Locate the cell with the specified text and output its [X, Y] center coordinate. 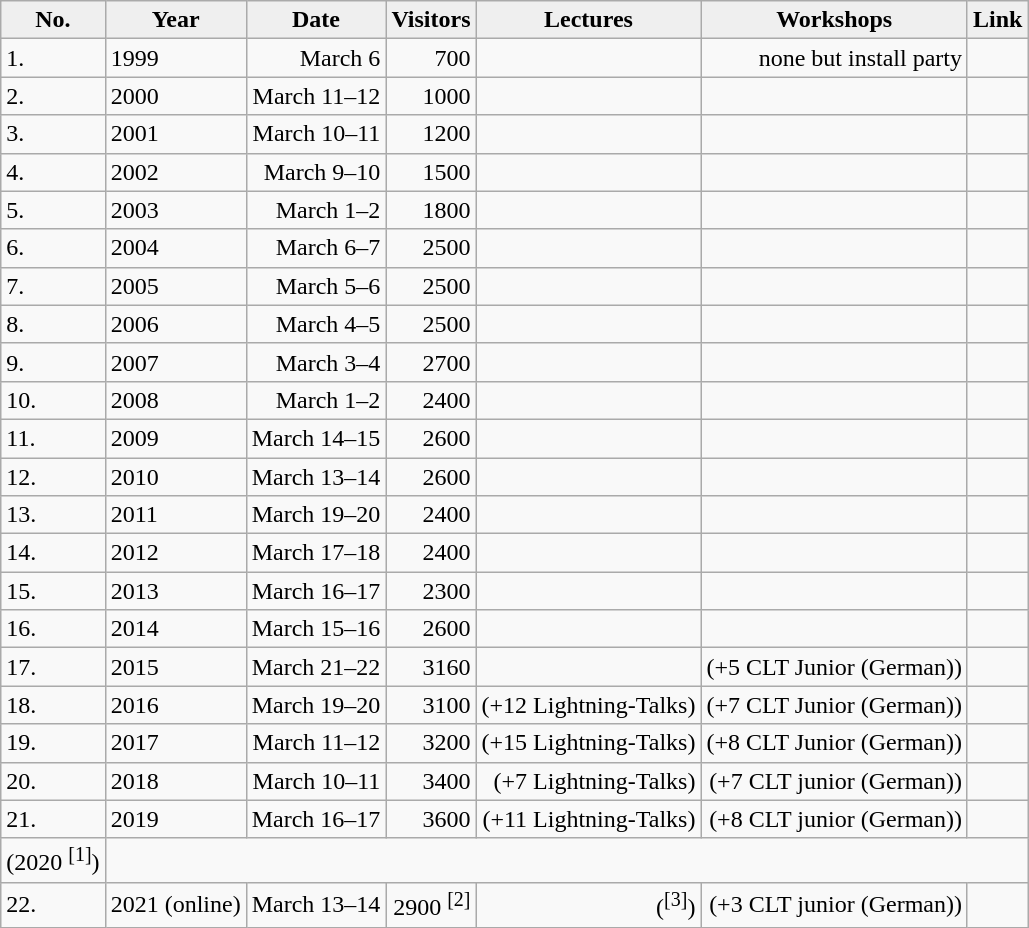
1. [53, 58]
2021 (online) [176, 906]
none but install party [834, 58]
March 17–18 [316, 553]
3200 [431, 743]
2900 [2] [431, 906]
Workshops [834, 20]
Date [316, 20]
12. [53, 477]
2006 [176, 324]
(+8 CLT Junior (German)) [834, 743]
(+8 CLT junior (German)) [834, 819]
2003 [176, 210]
2018 [176, 781]
March 5–6 [316, 286]
2010 [176, 477]
14. [53, 553]
2002 [176, 172]
9. [53, 362]
3600 [431, 819]
19. [53, 743]
18. [53, 705]
2000 [176, 96]
2016 [176, 705]
March 4–5 [316, 324]
2019 [176, 819]
([3]) [588, 906]
2007 [176, 362]
1800 [431, 210]
11. [53, 438]
10. [53, 400]
2017 [176, 743]
March 6–7 [316, 248]
2013 [176, 591]
Year [176, 20]
Link [997, 20]
2005 [176, 286]
March 14–15 [316, 438]
20. [53, 781]
1999 [176, 58]
2008 [176, 400]
(+5 CLT Junior (German)) [834, 667]
(+7 CLT Junior (German)) [834, 705]
(+12 Lightning-Talks) [588, 705]
22. [53, 906]
700 [431, 58]
2004 [176, 248]
(+7 CLT junior (German)) [834, 781]
March 15–16 [316, 629]
13. [53, 515]
21. [53, 819]
No. [53, 20]
1000 [431, 96]
2700 [431, 362]
15. [53, 591]
3100 [431, 705]
(+11 Lightning-Talks) [588, 819]
March 6 [316, 58]
2009 [176, 438]
16. [53, 629]
8. [53, 324]
3. [53, 134]
Visitors [431, 20]
1500 [431, 172]
3400 [431, 781]
2. [53, 96]
2012 [176, 553]
Lectures [588, 20]
4. [53, 172]
7. [53, 286]
(2020 [1]) [53, 860]
2001 [176, 134]
March 9–10 [316, 172]
3160 [431, 667]
2300 [431, 591]
(+15 Lightning-Talks) [588, 743]
17. [53, 667]
2014 [176, 629]
(+7 Lightning-Talks) [588, 781]
(+3 CLT junior (German)) [834, 906]
March 21–22 [316, 667]
2015 [176, 667]
March 3–4 [316, 362]
6. [53, 248]
2011 [176, 515]
1200 [431, 134]
5. [53, 210]
